From the cell containing the given text, extract its center point as (X, Y) coordinate. 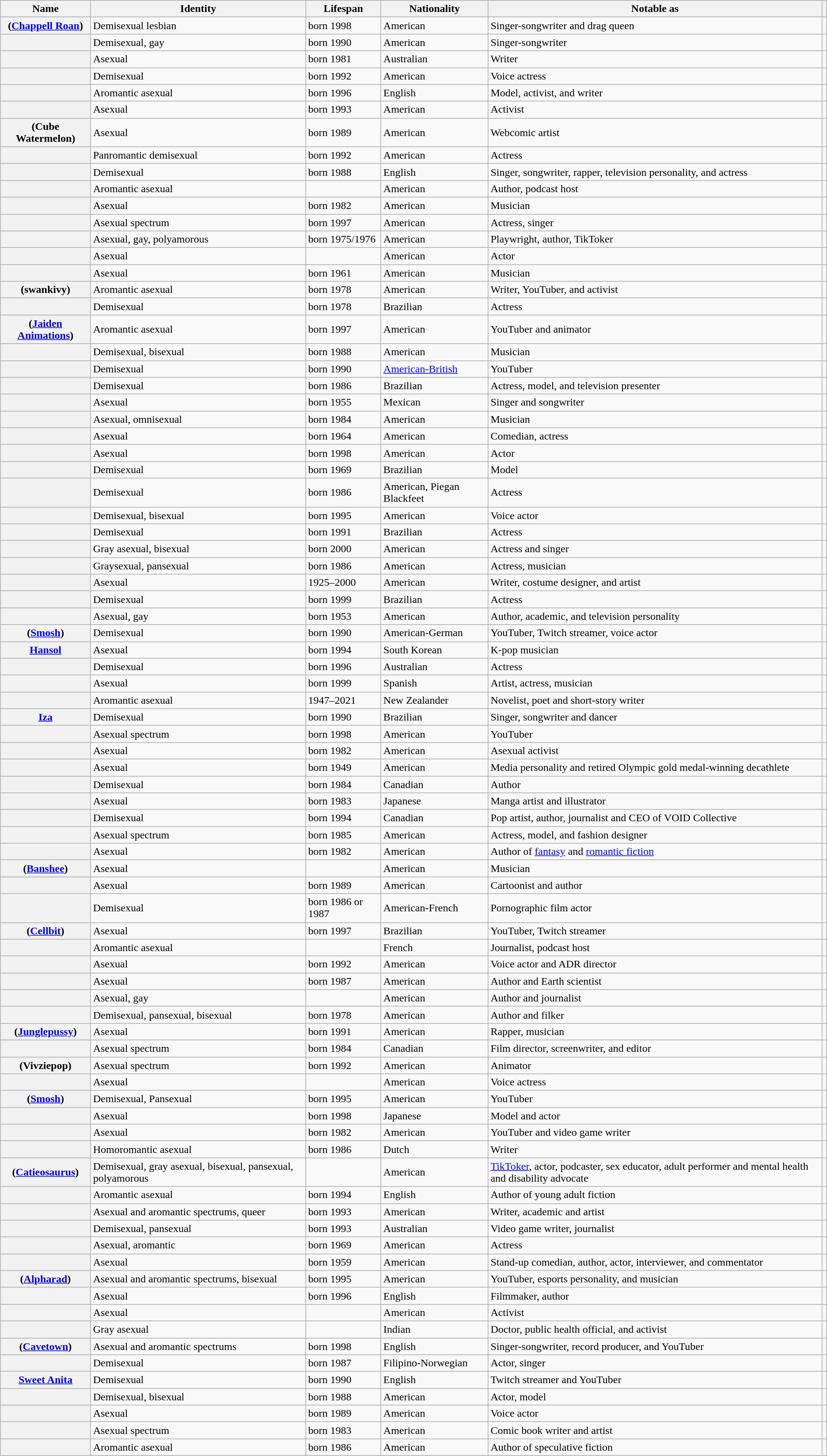
YouTuber, Twitch streamer (655, 931)
Actress, model, and television presenter (655, 386)
Demisexual, gray asexual, bisexual, pansexual, polyamorous (198, 1172)
Homoromantic asexual (198, 1149)
Stand-up comedian, author, actor, interviewer, and commentator (655, 1262)
Asexual activist (655, 751)
Demisexual lesbian (198, 26)
TikToker, actor, podcaster, sex educator, adult performer and mental health and disability advocate (655, 1172)
1947–2021 (343, 700)
Animator (655, 1065)
born 1959 (343, 1262)
Actress, musician (655, 566)
(Junglepussy) (46, 1031)
(Banshee) (46, 868)
Author of young adult fiction (655, 1195)
Asexual, omnisexual (198, 419)
Sweet Anita (46, 1380)
Indian (435, 1329)
born 1981 (343, 59)
Singer, songwriter, rapper, television personality, and actress (655, 172)
American-French (435, 908)
Video game writer, journalist (655, 1228)
born 1975/1976 (343, 239)
Writer, costume designer, and artist (655, 583)
Comedian, actress (655, 436)
Demisexual, Pansexual (198, 1099)
Author and Earth scientist (655, 981)
New Zealander (435, 700)
born 1986 or 1987 (343, 908)
Doctor, public health official, and activist (655, 1329)
Pop artist, author, journalist and CEO of VOID Collective (655, 818)
Filmmaker, author (655, 1296)
Demisexual, pansexual, bisexual (198, 1015)
Author (655, 784)
Model, activist, and writer (655, 93)
born 1953 (343, 616)
(Jaiden Animations) (46, 330)
Asexual and aromantic spectrums, queer (198, 1212)
Pornographic film actor (655, 908)
YouTuber, Twitch streamer, voice actor (655, 633)
Twitch streamer and YouTuber (655, 1380)
Actress, singer (655, 222)
Author and filker (655, 1015)
(swankivy) (46, 290)
Mexican (435, 402)
Singer-songwriter (655, 42)
Author and journalist (655, 998)
Spanish (435, 683)
Graysexual, pansexual (198, 566)
Gray asexual (198, 1329)
Filipino-Norwegian (435, 1363)
Demisexual, pansexual (198, 1228)
Singer, songwriter and dancer (655, 717)
Actor, model (655, 1397)
Playwright, author, TikToker (655, 239)
Singer and songwriter (655, 402)
Comic book writer and artist (655, 1430)
Nationality (435, 9)
American-British (435, 369)
Rapper, musician (655, 1031)
French (435, 948)
Actress and singer (655, 549)
Film director, screenwriter, and editor (655, 1048)
Lifespan (343, 9)
born 1964 (343, 436)
American-German (435, 633)
Asexual, aromantic (198, 1245)
(Cube Watermelon) (46, 133)
born 1955 (343, 402)
Dutch (435, 1149)
born 1949 (343, 767)
Hansol (46, 650)
YouTuber and animator (655, 330)
Author, podcast host (655, 189)
Author, academic, and television personality (655, 616)
YouTuber, esports personality, and musician (655, 1279)
Asexual, gay, polyamorous (198, 239)
Media personality and retired Olympic gold medal-winning decathlete (655, 767)
Iza (46, 717)
1925–2000 (343, 583)
born 2000 (343, 549)
Model (655, 470)
Identity (198, 9)
Singer-songwriter and drag queen (655, 26)
(Cavetown) (46, 1346)
Author of fantasy and romantic fiction (655, 852)
Voice actor and ADR director (655, 964)
Author of speculative fiction (655, 1447)
Cartoonist and author (655, 885)
Asexual and aromantic spectrums, bisexual (198, 1279)
born 1961 (343, 273)
Writer, YouTuber, and activist (655, 290)
Actress, model, and fashion designer (655, 835)
Model and actor (655, 1116)
(Chappell Roan) (46, 26)
(Vivziepop) (46, 1065)
YouTuber and video game writer (655, 1133)
Gray asexual, bisexual (198, 549)
born 1985 (343, 835)
Singer-songwriter, record producer, and YouTuber (655, 1346)
Journalist, podcast host (655, 948)
Name (46, 9)
South Korean (435, 650)
K-pop musician (655, 650)
Demisexual, gay (198, 42)
Novelist, poet and short-story writer (655, 700)
Writer, academic and artist (655, 1212)
American, Piegan Blackfeet (435, 492)
Asexual and aromantic spectrums (198, 1346)
(Alpharad) (46, 1279)
Actor, singer (655, 1363)
Panromantic demisexual (198, 155)
(Cellbit) (46, 931)
Notable as (655, 9)
(Catieosaurus) (46, 1172)
Webcomic artist (655, 133)
Manga artist and illustrator (655, 801)
Artist, actress, musician (655, 683)
